Pinpoint the cell where the given text exists, returning its (x, y) midpoint coordinate. 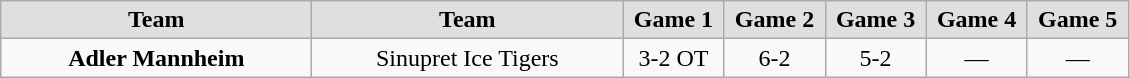
Game 1 (674, 20)
Game 2 (774, 20)
Sinupret Ice Tigers (468, 58)
Game 3 (876, 20)
5-2 (876, 58)
3-2 OT (674, 58)
Adler Mannheim (156, 58)
6-2 (774, 58)
Game 5 (1078, 20)
Game 4 (976, 20)
